Locate the cell with the specified text and output its [x, y] center coordinate. 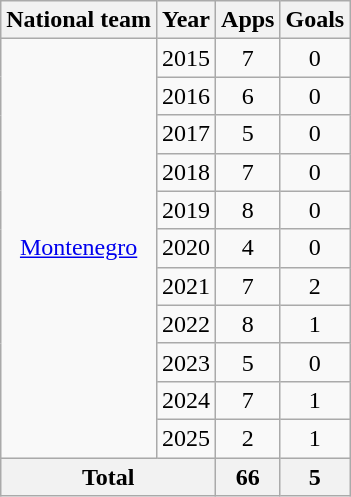
2025 [186, 438]
National team [79, 20]
2022 [186, 324]
2018 [186, 172]
2016 [186, 96]
Year [186, 20]
2019 [186, 210]
4 [248, 248]
Goals [315, 20]
2017 [186, 134]
2023 [186, 362]
2024 [186, 400]
Montenegro [79, 248]
2015 [186, 58]
Total [108, 477]
66 [248, 477]
6 [248, 96]
2020 [186, 248]
2021 [186, 286]
Apps [248, 20]
